Extract the (x, y) coordinate from the center of the cell holding the provided text.  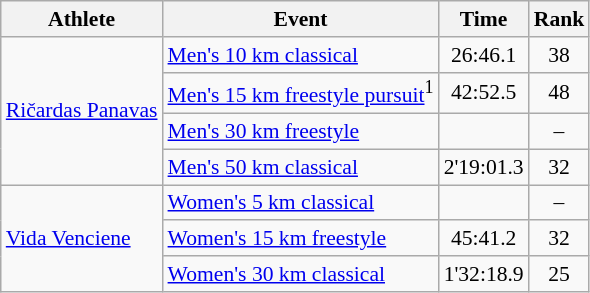
1'32:18.9 (484, 274)
Men's 15 km freestyle pursuit1 (301, 92)
Men's 30 km freestyle (301, 132)
Rank (560, 19)
Time (484, 19)
Men's 10 km classical (301, 55)
Ričardas Panavas (82, 111)
Athlete (82, 19)
2'19:01.3 (484, 167)
42:52.5 (484, 92)
Women's 15 km freestyle (301, 239)
Men's 50 km classical (301, 167)
45:41.2 (484, 239)
Vida Venciene (82, 238)
38 (560, 55)
25 (560, 274)
Event (301, 19)
26:46.1 (484, 55)
48 (560, 92)
Women's 30 km classical (301, 274)
Women's 5 km classical (301, 203)
